Scan for the cell matching the given text and deliver its (x, y) coordinate at center. 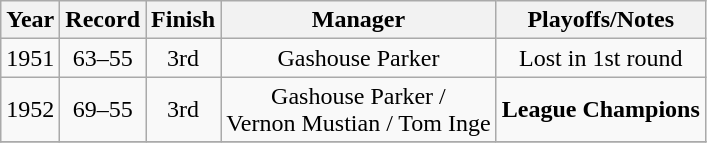
Manager (359, 20)
1952 (30, 110)
63–55 (103, 58)
Finish (184, 20)
1951 (30, 58)
League Champions (600, 110)
Lost in 1st round (600, 58)
Gashouse Parker /Vernon Mustian / Tom Inge (359, 110)
Year (30, 20)
Playoffs/Notes (600, 20)
Gashouse Parker (359, 58)
69–55 (103, 110)
Record (103, 20)
